Capture the cell that displays the provided text and extract its (X, Y) central coordinate. 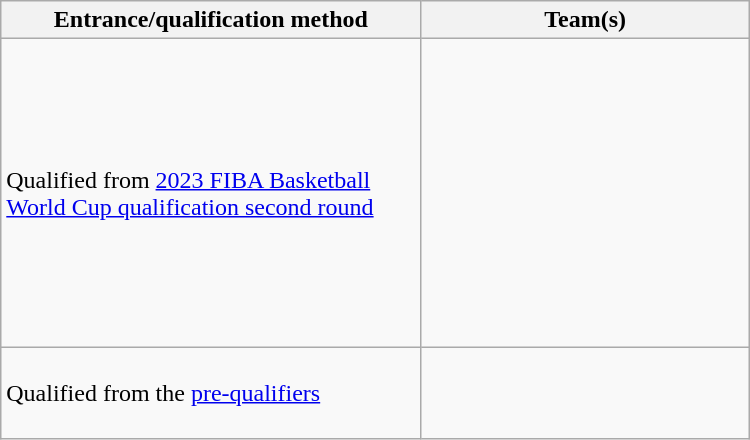
Qualified from the pre-qualifiers (211, 393)
Team(s) (585, 20)
Entrance/qualification method (211, 20)
Qualified from 2023 FIBA Basketball World Cup qualification second round (211, 193)
